From the cell containing the given text, extract its center point as [X, Y] coordinate. 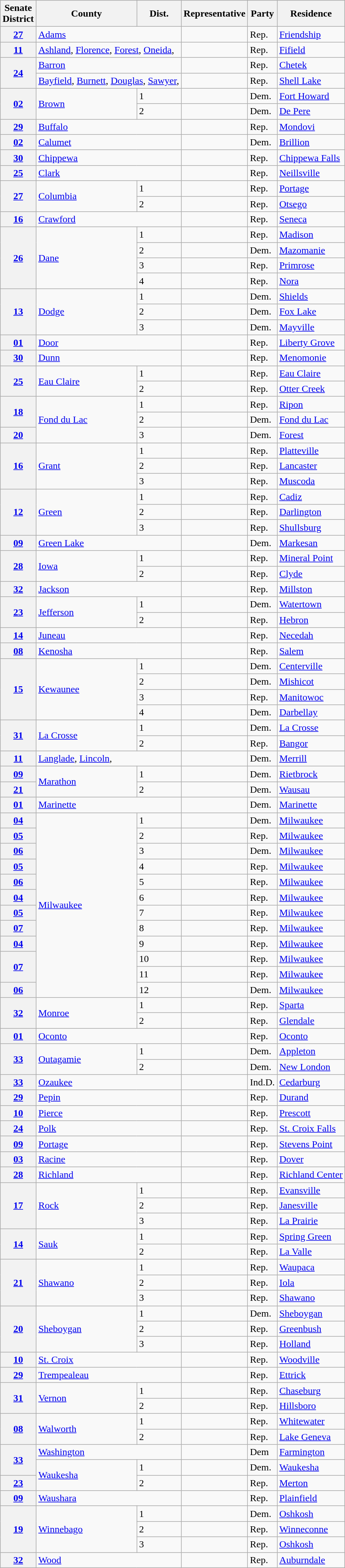
Holland [311, 1344]
Door [109, 343]
Spring Green [311, 1236]
6 [159, 897]
Wood [109, 1560]
Chaseburg [311, 1390]
Farmington [311, 1452]
Ozaukee [109, 1082]
Menomonie [311, 358]
Primrose [311, 266]
Brillion [311, 142]
Calumet [109, 142]
Hebron [311, 620]
Kenosha [109, 651]
Dist. [159, 14]
Nora [311, 281]
Clyde [311, 574]
Auburndale [311, 1560]
Prescott [311, 1113]
Buffalo [109, 127]
Dover [311, 1159]
Brown [87, 104]
Walworth [87, 1429]
Hillsboro [311, 1406]
New London [311, 1067]
Adams [109, 34]
Liberty Grove [311, 343]
9 [159, 944]
Whitewater [311, 1421]
St. Croix Falls [311, 1128]
Pierce [109, 1113]
Mazomanie [311, 250]
La Valle [311, 1252]
Trempealeau [109, 1375]
Otter Creek [311, 389]
Ashland, Florence, Forest, Oneida, [109, 50]
Woodville [311, 1360]
Evansville [311, 1190]
St. Croix [109, 1360]
Ettrick [311, 1375]
Necedah [311, 635]
Party [262, 14]
Clark [109, 173]
Dane [87, 258]
Representative [215, 14]
18 [18, 412]
Platteville [311, 451]
Fox Lake [311, 312]
Merrill [311, 759]
Jackson [109, 589]
Centerville [311, 666]
Green Lake [109, 543]
Friendship [311, 34]
Lancaster [311, 466]
Forest [311, 435]
15 [18, 689]
Shields [311, 296]
Crawford [109, 219]
Ind.D. [262, 1082]
Plainfield [311, 1498]
Mineral Point [311, 558]
Barron [109, 65]
Ripon [311, 404]
Bangor [311, 743]
Darlington [311, 512]
19 [18, 1529]
De Pere [311, 111]
Wausau [311, 789]
17 [18, 1205]
Juneau [109, 635]
03 [18, 1159]
Shullsburg [311, 528]
Stevens Point [311, 1144]
Janesville [311, 1206]
Sparta [311, 1005]
Kewaunee [87, 689]
Madison [311, 235]
Green [87, 512]
Mishicot [311, 681]
Bayfield, Burnett, Douglas, Sawyer, [109, 81]
Chetek [311, 65]
Watertown [311, 604]
Glendale [311, 1021]
Chippewa Falls [311, 157]
Polk [109, 1128]
Durand [311, 1098]
Residence [311, 14]
Langlade, Lincoln, [109, 759]
Greenbush [311, 1329]
Richland [109, 1174]
Darbellay [311, 713]
Pepin [109, 1098]
Outagamie [87, 1059]
Waushara [109, 1498]
Columbia [87, 196]
Muscoda [311, 481]
Rock [87, 1205]
Lake Geneva [311, 1437]
Richland Center [311, 1174]
La Prairie [311, 1221]
Cadiz [311, 497]
Rietbrock [311, 774]
Mayville [311, 327]
Appleton [311, 1051]
Winnebago [87, 1529]
Vernon [87, 1398]
SenateDistrict [18, 14]
Marathon [87, 782]
Markesan [311, 543]
Fort Howard [311, 96]
Dunn [109, 358]
Monroe [87, 1013]
Iowa [87, 566]
Grant [87, 466]
Millston [311, 589]
County [87, 14]
Neillsville [311, 173]
Seneca [311, 219]
Winneconne [311, 1529]
13 [18, 312]
Jefferson [87, 612]
Waupaca [311, 1267]
Otsego [311, 204]
26 [18, 258]
Fifield [311, 50]
Dem [262, 1452]
Dodge [87, 312]
Shell Lake [311, 81]
Mondovi [311, 127]
8 [159, 928]
Racine [109, 1159]
7 [159, 913]
Sauk [87, 1244]
Cedarburg [311, 1082]
Salem [311, 651]
Iola [311, 1283]
Washington [109, 1452]
5 [159, 882]
Manitowoc [311, 697]
Merton [311, 1483]
Chippewa [109, 157]
